Determine the [X, Y] coordinate at the center of the cell enclosing the given text.  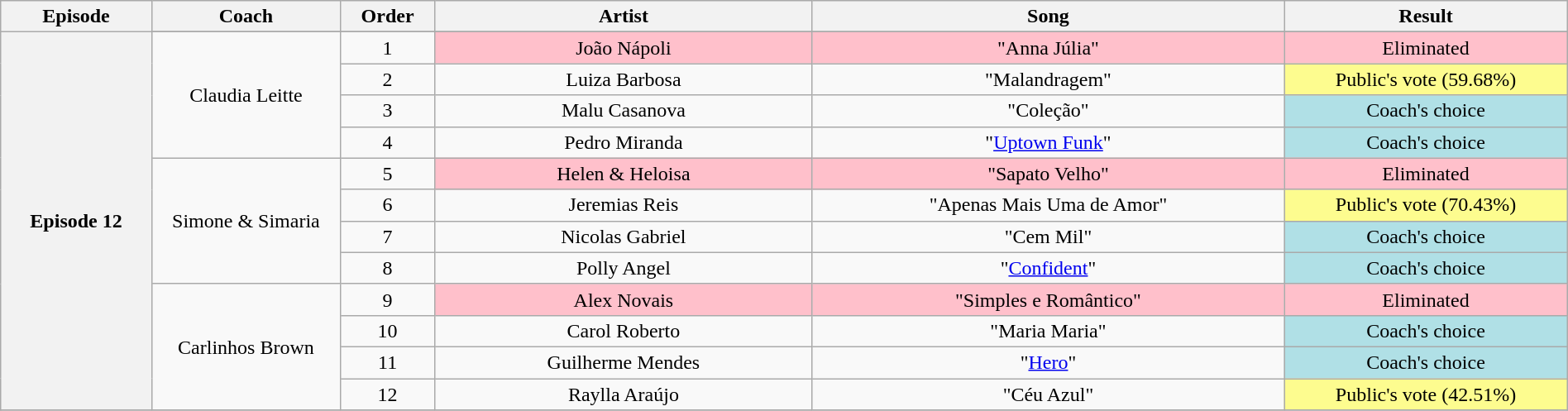
Jeremias Reis [624, 205]
Episode 12 [76, 222]
"Céu Azul" [1049, 394]
Episode [76, 17]
Helen & Heloisa [624, 174]
"Cem Mil" [1049, 237]
Order [388, 17]
"Confident" [1049, 268]
Polly Angel [624, 268]
"Simples e Romântico" [1049, 299]
10 [388, 331]
7 [388, 237]
Result [1426, 17]
Alex Novais [624, 299]
Raylla Araújo [624, 394]
Malu Casanova [624, 111]
Simone & Simaria [246, 221]
Luiza Barbosa [624, 79]
3 [388, 111]
1 [388, 48]
Pedro Miranda [624, 142]
Artist [624, 17]
Nicolas Gabriel [624, 237]
12 [388, 394]
"Anna Júlia" [1049, 48]
João Nápoli [624, 48]
"Uptown Funk" [1049, 142]
"Sapato Velho" [1049, 174]
Carlinhos Brown [246, 346]
Public's vote (42.51%) [1426, 394]
"Hero" [1049, 362]
6 [388, 205]
4 [388, 142]
Public's vote (70.43%) [1426, 205]
Public's vote (59.68%) [1426, 79]
Song [1049, 17]
"Coleção" [1049, 111]
Guilherme Mendes [624, 362]
8 [388, 268]
Coach [246, 17]
"Apenas Mais Uma de Amor" [1049, 205]
"Maria Maria" [1049, 331]
2 [388, 79]
9 [388, 299]
11 [388, 362]
5 [388, 174]
Claudia Leitte [246, 95]
"Malandragem" [1049, 79]
Carol Roberto [624, 331]
